Provide the (X, Y) coordinate of the cell's center where the given text is located.  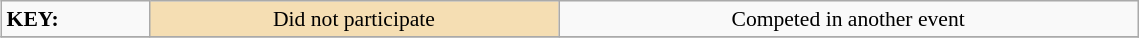
KEY: (76, 19)
Did not participate (354, 19)
Competed in another event (848, 19)
